Provide the [X, Y] coordinate of the cell's center where the given text is located.  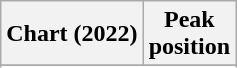
Peakposition [189, 34]
Chart (2022) [72, 34]
